Extract the (x, y) coordinate from the center of the cell holding the provided text.  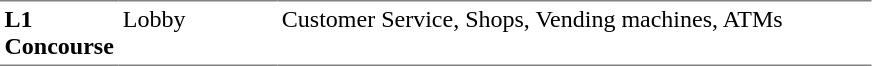
Lobby (198, 33)
L1Concourse (59, 33)
Customer Service, Shops, Vending machines, ATMs (574, 33)
